Find where the given text appears and provide that cell's center as (X, Y) coordinate. 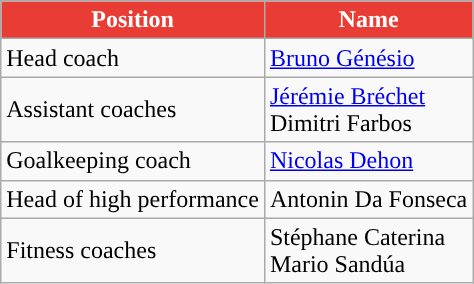
Name (368, 20)
Position (133, 20)
Assistant coaches (133, 110)
Head of high performance (133, 199)
Bruno Génésio (368, 58)
Antonin Da Fonseca (368, 199)
Stéphane Caterina Mario Sandúa (368, 250)
Fitness coaches (133, 250)
Goalkeeping coach (133, 161)
Head coach (133, 58)
Nicolas Dehon (368, 161)
Jérémie Bréchet Dimitri Farbos (368, 110)
